From the cell containing the given text, extract its center point as (X, Y) coordinate. 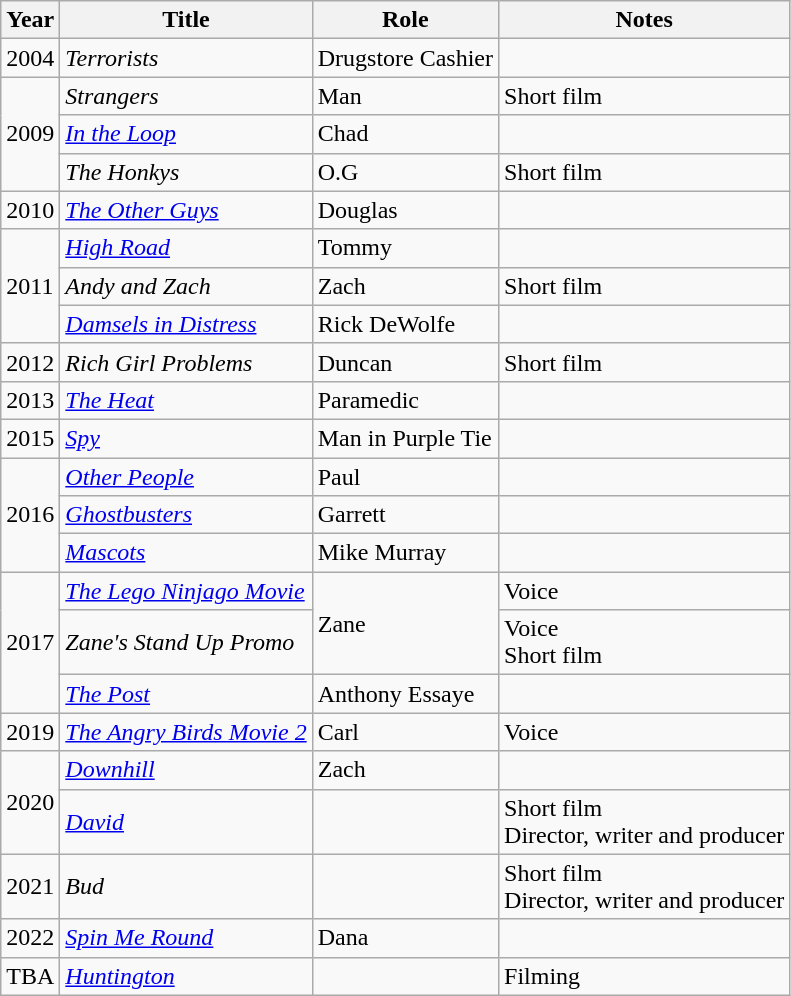
Chad (405, 134)
Carl (405, 732)
The Heat (186, 400)
The Post (186, 694)
2019 (30, 732)
Zane (405, 624)
Mike Murray (405, 553)
TBA (30, 976)
Man in Purple Tie (405, 438)
Bud (186, 886)
2010 (30, 210)
Garrett (405, 515)
Dana (405, 938)
Paul (405, 477)
The Honkys (186, 172)
Huntington (186, 976)
2020 (30, 802)
Zane's Stand Up Promo (186, 642)
O.G (405, 172)
The Angry Birds Movie 2 (186, 732)
Rick DeWolfe (405, 324)
Notes (644, 20)
In the Loop (186, 134)
The Lego Ninjago Movie (186, 591)
Anthony Essaye (405, 694)
Role (405, 20)
Filming (644, 976)
Title (186, 20)
Year (30, 20)
Ghostbusters (186, 515)
2004 (30, 58)
Drugstore Cashier (405, 58)
Spin Me Round (186, 938)
Other People (186, 477)
High Road (186, 248)
Tommy (405, 248)
2022 (30, 938)
David (186, 822)
VoiceShort film (644, 642)
2017 (30, 642)
Duncan (405, 362)
Douglas (405, 210)
Damsels in Distress (186, 324)
2015 (30, 438)
Terrorists (186, 58)
Spy (186, 438)
The Other Guys (186, 210)
2009 (30, 134)
Downhill (186, 770)
2012 (30, 362)
Mascots (186, 553)
Man (405, 96)
Andy and Zach (186, 286)
2013 (30, 400)
2011 (30, 286)
2021 (30, 886)
Rich Girl Problems (186, 362)
Strangers (186, 96)
2016 (30, 515)
Paramedic (405, 400)
